Find where the given text appears and provide that cell's center as [x, y] coordinate. 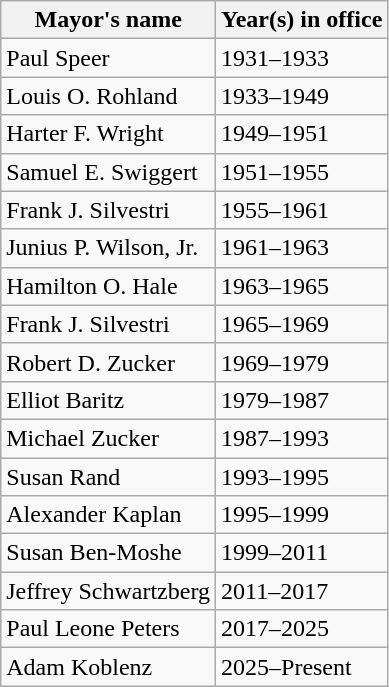
Elliot Baritz [108, 400]
1949–1951 [302, 134]
Paul Leone Peters [108, 629]
Paul Speer [108, 58]
1961–1963 [302, 248]
Year(s) in office [302, 20]
2017–2025 [302, 629]
1995–1999 [302, 515]
1999–2011 [302, 553]
1965–1969 [302, 324]
1951–1955 [302, 172]
1933–1949 [302, 96]
1931–1933 [302, 58]
Mayor's name [108, 20]
Alexander Kaplan [108, 515]
1987–1993 [302, 438]
Susan Rand [108, 477]
Susan Ben-Moshe [108, 553]
Hamilton O. Hale [108, 286]
2011–2017 [302, 591]
1969–1979 [302, 362]
Junius P. Wilson, Jr. [108, 248]
1979–1987 [302, 400]
Samuel E. Swiggert [108, 172]
1963–1965 [302, 286]
Jeffrey Schwartzberg [108, 591]
2025–Present [302, 667]
1993–1995 [302, 477]
Harter F. Wright [108, 134]
Robert D. Zucker [108, 362]
Michael Zucker [108, 438]
1955–1961 [302, 210]
Louis O. Rohland [108, 96]
Adam Koblenz [108, 667]
